Output the [x, y] coordinate of the center of the cell containing the given text.  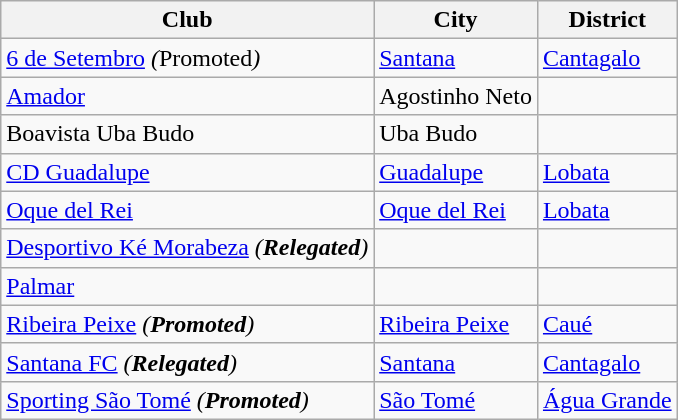
Água Grande [607, 400]
Ribeira Peixe (Promoted) [188, 324]
Palmar [188, 286]
Guadalupe [456, 172]
Boavista Uba Budo [188, 134]
Santana FC (Relegated) [188, 362]
Desportivo Ké Morabeza (Relegated) [188, 248]
Club [188, 20]
District [607, 20]
Amador [188, 96]
CD Guadalupe [188, 172]
Uba Budo [456, 134]
Ribeira Peixe [456, 324]
Caué [607, 324]
Sporting São Tomé (Promoted) [188, 400]
São Tomé [456, 400]
6 de Setembro (Promoted) [188, 58]
Agostinho Neto [456, 96]
City [456, 20]
